Find where the given text appears and provide that cell's center as [X, Y] coordinate. 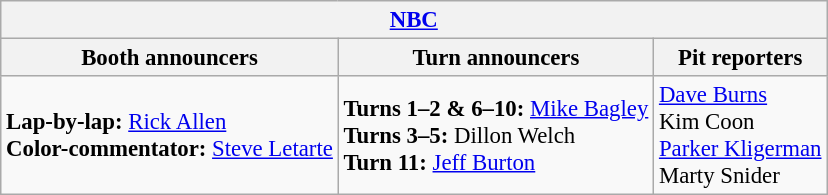
Turn announcers [496, 58]
Turns 1–2 & 6–10: Mike BagleyTurns 3–5: Dillon WelchTurn 11: Jeff Burton [496, 136]
Dave BurnsKim CoonParker KligermanMarty Snider [740, 136]
Lap-by-lap: Rick AllenColor-commentator: Steve Letarte [170, 136]
Pit reporters [740, 58]
NBC [414, 20]
Booth announcers [170, 58]
